Provide the [X, Y] coordinate of the cell's center where the given text is located.  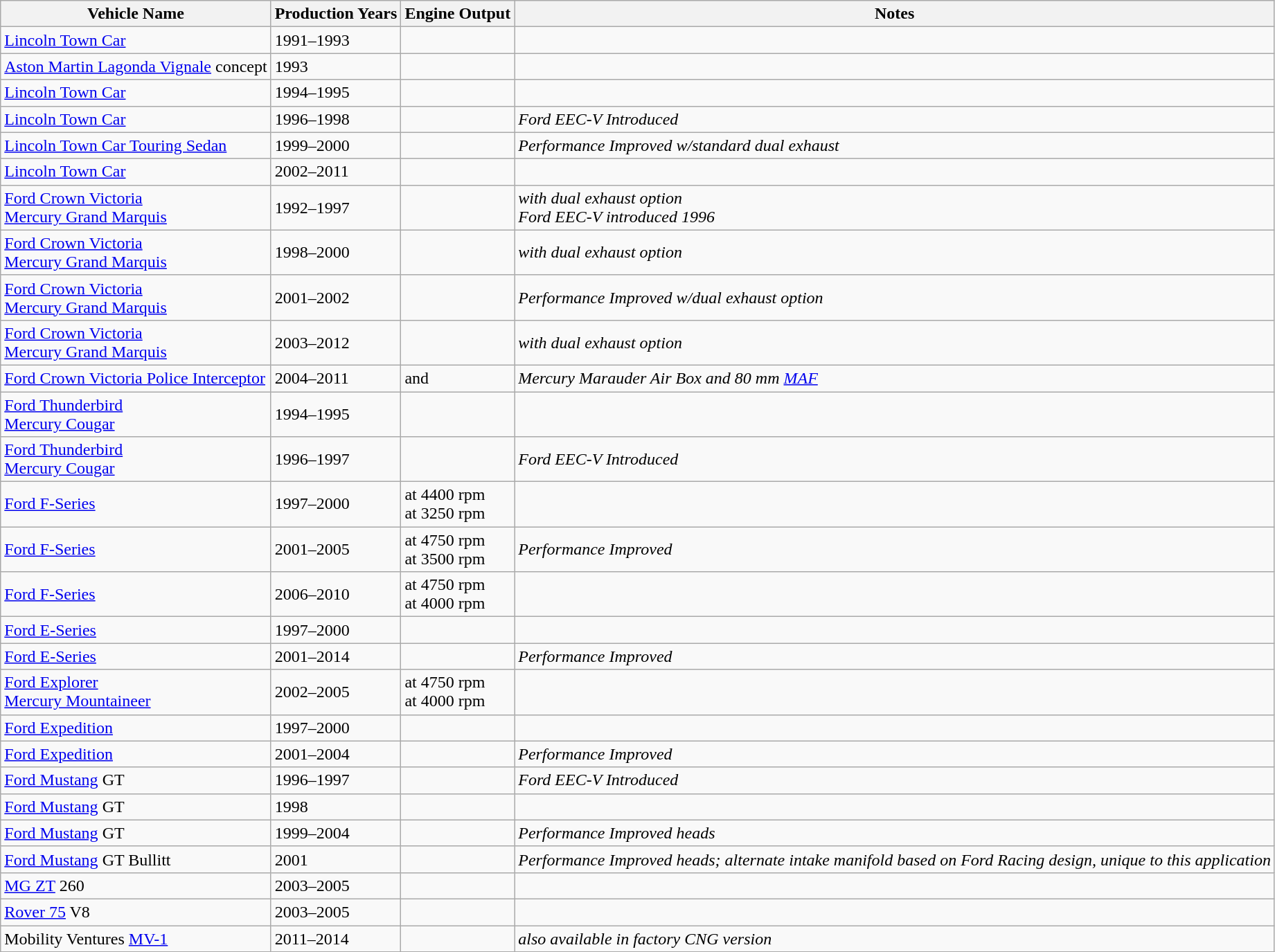
Rover 75 V8 [136, 912]
Notes [895, 14]
1996–1998 [336, 119]
2004–2011 [336, 378]
1993 [336, 66]
Ford Mustang GT Bullitt [136, 859]
1998–2000 [336, 252]
2001 [336, 859]
Aston Martin Lagonda Vignale concept [136, 66]
with dual exhaust optionFord EEC-V introduced 1996 [895, 208]
2001–2014 [336, 656]
also available in factory CNG version [895, 938]
2002–2005 [336, 692]
Performance Improved heads [895, 833]
2002–2011 [336, 172]
Engine Output [458, 14]
MG ZT 260 [136, 886]
Mobility Ventures MV-1 [136, 938]
2006–2010 [336, 594]
Ford Crown Victoria Police Interceptor [136, 378]
1992–1997 [336, 208]
1998 [336, 807]
2011–2014 [336, 938]
Performance Improved w/standard dual exhaust [895, 145]
2003–2012 [336, 342]
Performance Improved heads; alternate intake manifold based on Ford Racing design, unique to this application [895, 859]
Performance Improved w/dual exhaust option [895, 298]
at 4400 rpm at 3250 rpm [458, 504]
Vehicle Name [136, 14]
and [458, 378]
1999–2000 [336, 145]
1991–1993 [336, 40]
Ford ExplorerMercury Mountaineer [136, 692]
at 4750 rpm at 3500 rpm [458, 550]
2001–2005 [336, 550]
2001–2002 [336, 298]
Production Years [336, 14]
Lincoln Town Car Touring Sedan [136, 145]
1999–2004 [336, 833]
Mercury Marauder Air Box and 80 mm MAF [895, 378]
2001–2004 [336, 754]
